Scan for the cell matching the given text and deliver its [X, Y] coordinate at center. 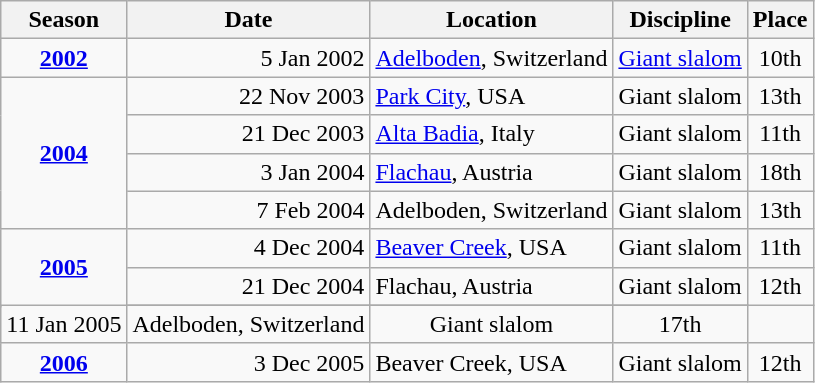
Location [492, 20]
5 Jan 2002 [248, 58]
7 Feb 2004 [248, 210]
21 Dec 2003 [248, 134]
2005 [64, 267]
Season [64, 20]
Date [248, 20]
17th [680, 324]
18th [780, 172]
11 Jan 2005 [64, 324]
Alta Badia, Italy [492, 134]
Park City, USA [492, 96]
22 Nov 2003 [248, 96]
3 Dec 2005 [248, 362]
4 Dec 2004 [248, 248]
3 Jan 2004 [248, 172]
21 Dec 2004 [248, 286]
2002 [64, 58]
Place [780, 20]
2004 [64, 153]
2006 [64, 362]
10th [780, 58]
Discipline [680, 20]
